Detect which cell encompasses the target text, then output its (X, Y) center coordinate. 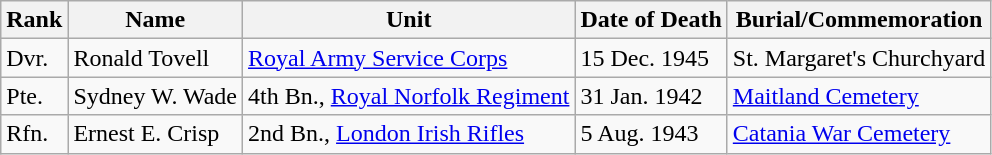
Maitland Cemetery (859, 96)
15 Dec. 1945 (651, 58)
Royal Army Service Corps (409, 58)
4th Bn., Royal Norfolk Regiment (409, 96)
Rfn. (34, 134)
Date of Death (651, 20)
Sydney W. Wade (156, 96)
Unit (409, 20)
St. Margaret's Churchyard (859, 58)
Ernest E. Crisp (156, 134)
Name (156, 20)
Rank (34, 20)
Burial/Commemoration (859, 20)
5 Aug. 1943 (651, 134)
31 Jan. 1942 (651, 96)
2nd Bn., London Irish Rifles (409, 134)
Catania War Cemetery (859, 134)
Pte. (34, 96)
Ronald Tovell (156, 58)
Dvr. (34, 58)
